Return (X, Y) of the center of cell containing provided text 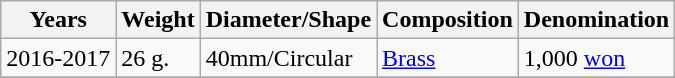
Weight (158, 20)
26 g. (158, 58)
Composition (448, 20)
Diameter/Shape (288, 20)
1,000 won (596, 58)
40mm/Circular (288, 58)
Brass (448, 58)
Years (58, 20)
2016-2017 (58, 58)
Denomination (596, 20)
